Return (x, y) of the center of cell containing provided text 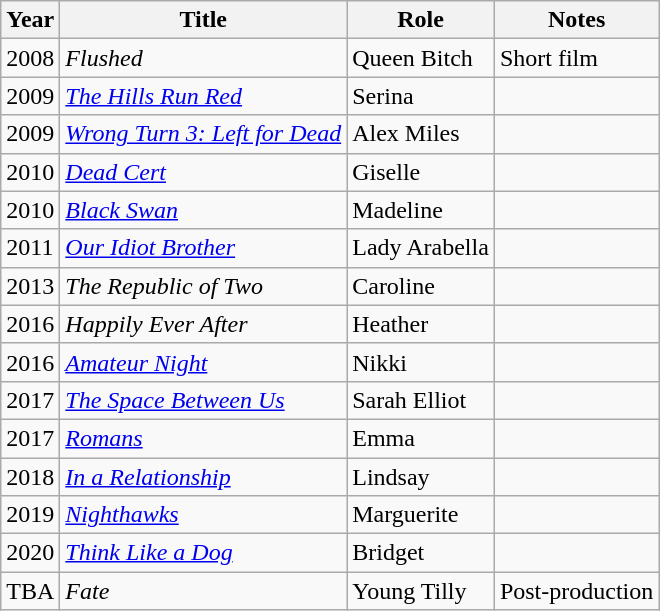
Nighthawks (204, 515)
Role (421, 20)
In a Relationship (204, 477)
The Hills Run Red (204, 96)
2013 (30, 286)
Lindsay (421, 477)
Lady Arabella (421, 248)
Young Tilly (421, 591)
Giselle (421, 172)
The Space Between Us (204, 400)
Bridget (421, 553)
Happily Ever After (204, 324)
Amateur Night (204, 362)
Wrong Turn 3: Left for Dead (204, 134)
Heather (421, 324)
Serina (421, 96)
Sarah Elliot (421, 400)
Post-production (576, 591)
2018 (30, 477)
Queen Bitch (421, 58)
Madeline (421, 210)
Nikki (421, 362)
Title (204, 20)
Alex Miles (421, 134)
2008 (30, 58)
Short film (576, 58)
Caroline (421, 286)
2020 (30, 553)
Flushed (204, 58)
Year (30, 20)
Emma (421, 438)
Notes (576, 20)
Black Swan (204, 210)
Fate (204, 591)
TBA (30, 591)
Think Like a Dog (204, 553)
Our Idiot Brother (204, 248)
2011 (30, 248)
Dead Cert (204, 172)
Romans (204, 438)
Marguerite (421, 515)
2019 (30, 515)
The Republic of Two (204, 286)
